Find where the given text appears and provide that cell's center as (x, y) coordinate. 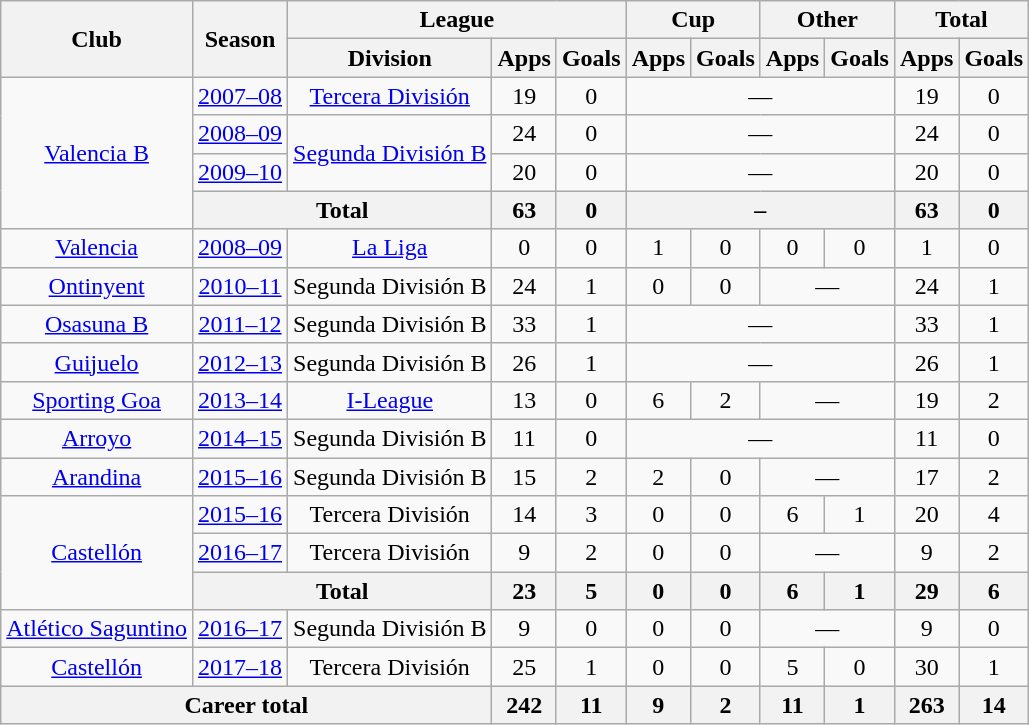
13 (524, 400)
Osasuna B (97, 324)
Career total (246, 705)
25 (524, 667)
2013–14 (240, 400)
Division (390, 58)
Valencia B (97, 153)
3 (591, 515)
League (458, 20)
Arandina (97, 477)
Season (240, 39)
2010–11 (240, 286)
2007–08 (240, 96)
4 (994, 515)
2017–18 (240, 667)
15 (524, 477)
Other (827, 20)
– (760, 210)
2012–13 (240, 362)
2011–12 (240, 324)
242 (524, 705)
Sporting Goa (97, 400)
29 (926, 591)
263 (926, 705)
Ontinyent (97, 286)
23 (524, 591)
Atlético Saguntino (97, 629)
Club (97, 39)
17 (926, 477)
I-League (390, 400)
Cup (693, 20)
Guijuelo (97, 362)
La Liga (390, 248)
Valencia (97, 248)
2009–10 (240, 172)
2014–15 (240, 438)
Arroyo (97, 438)
30 (926, 667)
